Locate the cell with the specified text and output its (X, Y) center coordinate. 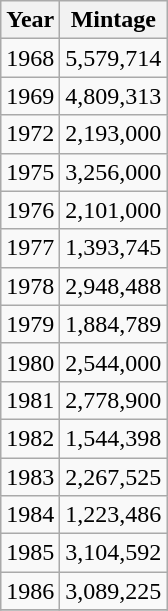
5,579,714 (114, 58)
2,193,000 (114, 134)
1978 (30, 286)
1,544,398 (114, 438)
4,809,313 (114, 96)
1981 (30, 400)
1972 (30, 134)
3,104,592 (114, 553)
2,948,488 (114, 286)
3,256,000 (114, 172)
2,778,900 (114, 400)
1,393,745 (114, 248)
1984 (30, 515)
1,223,486 (114, 515)
Mintage (114, 20)
1977 (30, 248)
1983 (30, 477)
1969 (30, 96)
1976 (30, 210)
2,101,000 (114, 210)
2,267,525 (114, 477)
1982 (30, 438)
1986 (30, 591)
1,884,789 (114, 324)
1975 (30, 172)
1968 (30, 58)
3,089,225 (114, 591)
2,544,000 (114, 362)
Year (30, 20)
1980 (30, 362)
1979 (30, 324)
1985 (30, 553)
